Determine the (X, Y) coordinate at the center of the cell enclosing the given text.  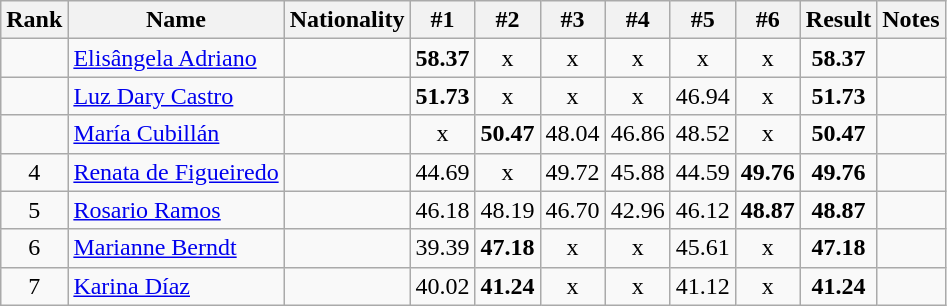
49.72 (572, 172)
María Cubillán (176, 134)
6 (34, 248)
Result (838, 20)
39.39 (442, 248)
5 (34, 210)
Notes (911, 20)
7 (34, 286)
46.70 (572, 210)
45.61 (702, 248)
48.52 (702, 134)
44.69 (442, 172)
#3 (572, 20)
Nationality (347, 20)
41.12 (702, 286)
Marianne Berndt (176, 248)
44.59 (702, 172)
Renata de Figueiredo (176, 172)
48.19 (508, 210)
#1 (442, 20)
46.86 (638, 134)
Rosario Ramos (176, 210)
Luz Dary Castro (176, 96)
Rank (34, 20)
#4 (638, 20)
46.94 (702, 96)
#5 (702, 20)
Elisângela Adriano (176, 58)
48.04 (572, 134)
45.88 (638, 172)
Name (176, 20)
Karina Díaz (176, 286)
40.02 (442, 286)
46.12 (702, 210)
#6 (768, 20)
#2 (508, 20)
46.18 (442, 210)
42.96 (638, 210)
4 (34, 172)
